Pinpoint the cell where the given text exists, returning its [X, Y] midpoint coordinate. 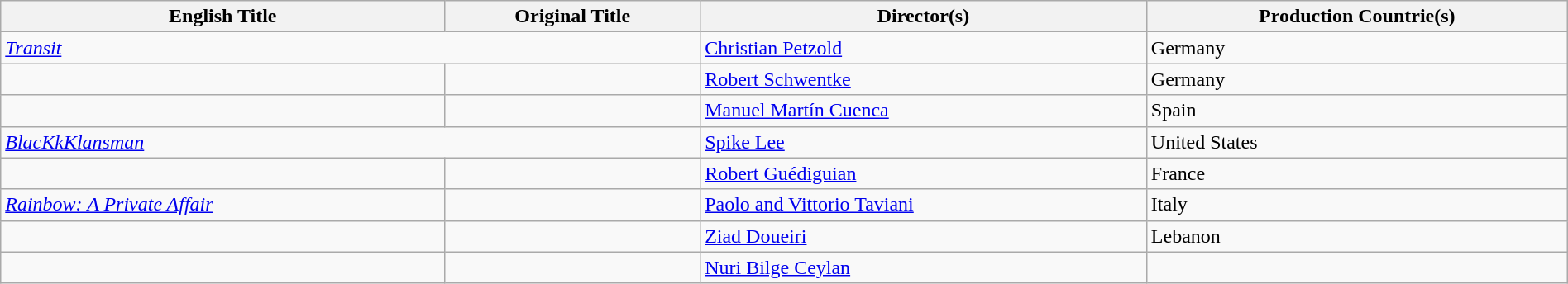
English Title [223, 17]
Production Countrie(s) [1356, 17]
Ziad Doueiri [924, 236]
Transit [351, 48]
Director(s) [924, 17]
Paolo and Vittorio Taviani [924, 205]
Manuel Martín Cuenca [924, 111]
United States [1356, 142]
Robert Guédiguian [924, 173]
BlacKkKlansman [351, 142]
Italy [1356, 205]
Christian Petzold [924, 48]
Spain [1356, 111]
Rainbow: A Private Affair [223, 205]
Lebanon [1356, 236]
France [1356, 173]
Original Title [572, 17]
Spike Lee [924, 142]
Robert Schwentke [924, 79]
Nuri Bilge Ceylan [924, 267]
